Provide the (x, y) coordinate of the cell's center where the given text is located.  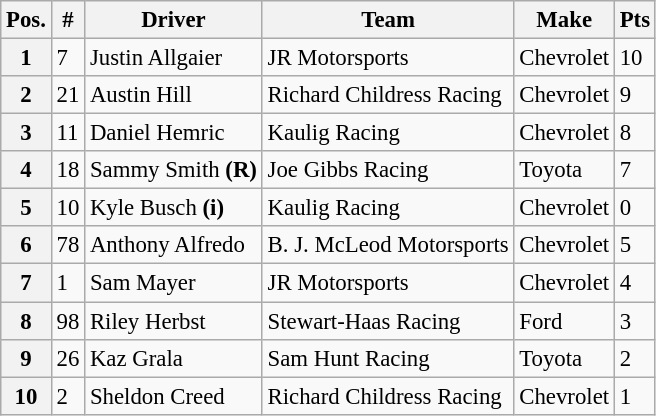
Stewart-Haas Racing (388, 321)
Make (564, 20)
26 (68, 358)
Sam Hunt Racing (388, 358)
18 (68, 170)
Sammy Smith (R) (174, 170)
0 (634, 208)
98 (68, 321)
Daniel Hemric (174, 133)
Anthony Alfredo (174, 245)
B. J. McLeod Motorsports (388, 245)
Joe Gibbs Racing (388, 170)
# (68, 20)
6 (26, 245)
21 (68, 95)
Sam Mayer (174, 283)
11 (68, 133)
Pts (634, 20)
Kaz Grala (174, 358)
Pos. (26, 20)
Austin Hill (174, 95)
Ford (564, 321)
Justin Allgaier (174, 58)
Riley Herbst (174, 321)
78 (68, 245)
Sheldon Creed (174, 396)
Kyle Busch (i) (174, 208)
Team (388, 20)
Driver (174, 20)
